Identify which cell holds the provided text, then report its (X, Y) central coordinate. 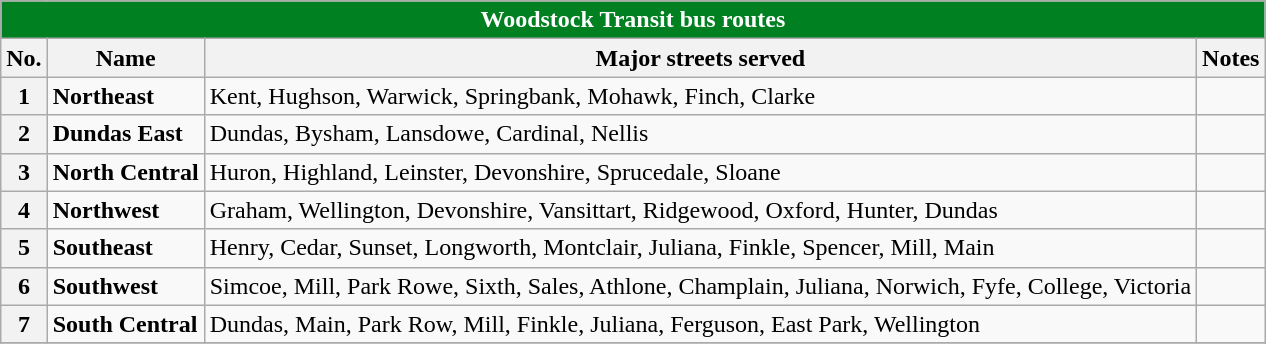
2 (24, 134)
1 (24, 96)
Name (126, 58)
Kent, Hughson, Warwick, Springbank, Mohawk, Finch, Clarke (700, 96)
4 (24, 210)
Huron, Highland, Leinster, Devonshire, Sprucedale, Sloane (700, 172)
Southwest (126, 286)
Southeast (126, 248)
Major streets served (700, 58)
No. (24, 58)
Graham, Wellington, Devonshire, Vansittart, Ridgewood, Oxford, Hunter, Dundas (700, 210)
South Central (126, 324)
Dundas East (126, 134)
5 (24, 248)
Woodstock Transit bus routes (633, 20)
6 (24, 286)
North Central (126, 172)
Henry, Cedar, Sunset, Longworth, Montclair, Juliana, Finkle, Spencer, Mill, Main (700, 248)
Northeast (126, 96)
Notes (1231, 58)
Dundas, Bysham, Lansdowe, Cardinal, Nellis (700, 134)
Northwest (126, 210)
Simcoe, Mill, Park Rowe, Sixth, Sales, Athlone, Champlain, Juliana, Norwich, Fyfe, College, Victoria (700, 286)
Dundas, Main, Park Row, Mill, Finkle, Juliana, Ferguson, East Park, Wellington (700, 324)
7 (24, 324)
3 (24, 172)
